Detect which cell encompasses the target text, then output its [X, Y] center coordinate. 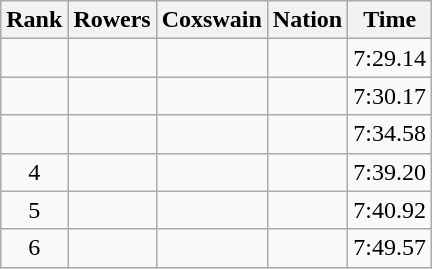
Nation [307, 20]
Coxswain [212, 20]
7:29.14 [390, 58]
5 [34, 210]
7:40.92 [390, 210]
6 [34, 248]
7:30.17 [390, 96]
Rank [34, 20]
7:49.57 [390, 248]
4 [34, 172]
7:39.20 [390, 172]
Rowers [112, 20]
Time [390, 20]
7:34.58 [390, 134]
